Identify which cell holds the provided text, then report its [x, y] central coordinate. 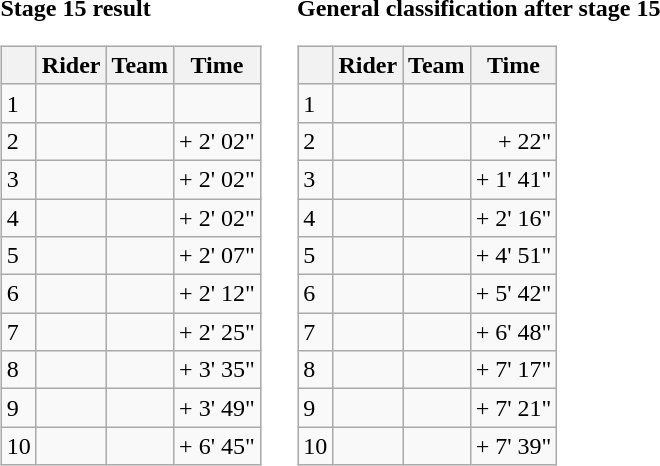
+ 2' 07" [218, 256]
+ 22" [514, 141]
+ 2' 12" [218, 294]
+ 2' 25" [218, 332]
+ 7' 21" [514, 408]
+ 3' 49" [218, 408]
+ 5' 42" [514, 294]
+ 1' 41" [514, 179]
+ 3' 35" [218, 370]
+ 2' 16" [514, 217]
+ 7' 17" [514, 370]
+ 7' 39" [514, 446]
+ 6' 45" [218, 446]
+ 4' 51" [514, 256]
+ 6' 48" [514, 332]
